Capture the cell that displays the provided text and extract its [X, Y] central coordinate. 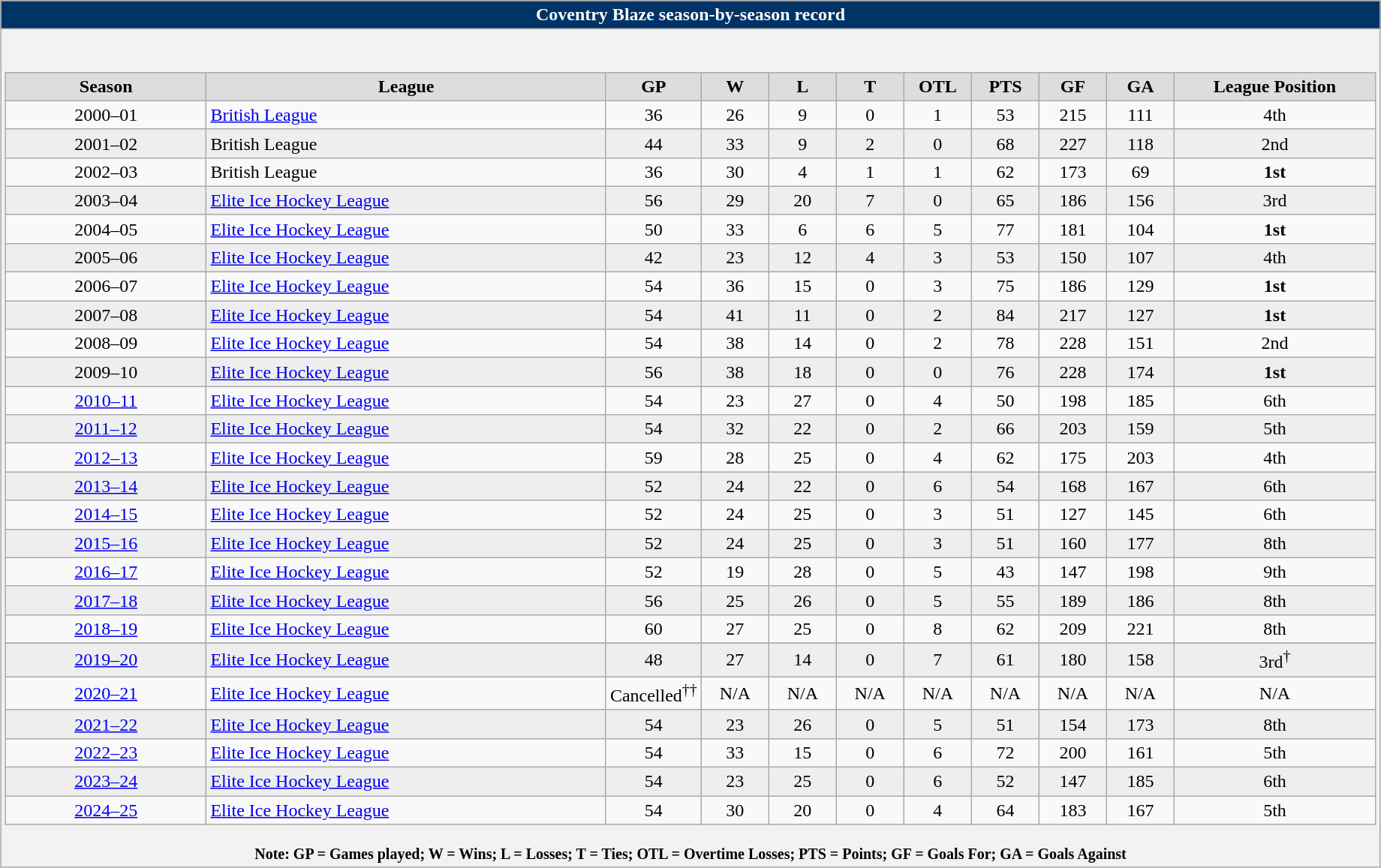
41 [735, 315]
2011–12 [105, 429]
221 [1140, 629]
2003–04 [105, 200]
154 [1073, 724]
2001–02 [105, 143]
75 [1005, 287]
118 [1140, 143]
107 [1140, 257]
29 [735, 200]
175 [1073, 458]
2008–09 [105, 344]
65 [1005, 200]
43 [1005, 572]
2000–01 [105, 115]
59 [653, 458]
150 [1073, 257]
GA [1140, 86]
2004–05 [105, 229]
L [802, 86]
66 [1005, 429]
2019–20 [105, 660]
19 [735, 572]
145 [1140, 515]
159 [1140, 429]
2015–16 [105, 543]
League [406, 86]
151 [1140, 344]
18 [802, 372]
48 [653, 660]
61 [1005, 660]
69 [1140, 172]
32 [735, 429]
168 [1073, 486]
64 [1005, 810]
3rd† [1274, 660]
104 [1140, 229]
215 [1073, 115]
2009–10 [105, 372]
227 [1073, 143]
68 [1005, 143]
2016–17 [105, 572]
189 [1073, 600]
55 [1005, 600]
111 [1140, 115]
11 [802, 315]
2024–25 [105, 810]
Cancelled†† [653, 693]
2007–08 [105, 315]
2017–18 [105, 600]
2012–13 [105, 458]
8 [937, 629]
2018–19 [105, 629]
77 [1005, 229]
200 [1073, 753]
Coventry Blaze season-by-season record [690, 15]
League Position [1274, 86]
3rd [1274, 200]
2023–24 [105, 782]
W [735, 86]
2005–06 [105, 257]
2013–14 [105, 486]
161 [1140, 753]
158 [1140, 660]
9th [1274, 572]
183 [1073, 810]
Season [105, 86]
44 [653, 143]
2014–15 [105, 515]
2021–22 [105, 724]
2020–21 [105, 693]
177 [1140, 543]
GP [653, 86]
PTS [1005, 86]
GF [1073, 86]
84 [1005, 315]
OTL [937, 86]
76 [1005, 372]
209 [1073, 629]
T [870, 86]
160 [1073, 543]
72 [1005, 753]
2006–07 [105, 287]
181 [1073, 229]
12 [802, 257]
42 [653, 257]
156 [1140, 200]
78 [1005, 344]
60 [653, 629]
2002–03 [105, 172]
2010–11 [105, 401]
217 [1073, 315]
2022–23 [105, 753]
180 [1073, 660]
174 [1140, 372]
129 [1140, 287]
